Determine the [x, y] coordinate at the center of the cell enclosing the given text.  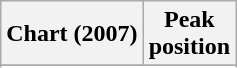
Chart (2007) [72, 34]
Peakposition [189, 34]
